Capture the cell that displays the provided text and extract its [X, Y] central coordinate. 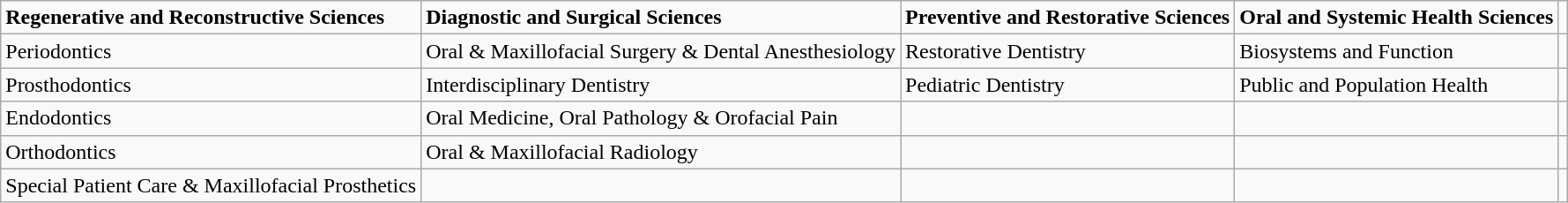
Preventive and Restorative Sciences [1068, 18]
Oral Medicine, Oral Pathology & Orofacial Pain [661, 118]
Regenerative and Reconstructive Sciences [212, 18]
Periodontics [212, 51]
Oral & Maxillofacial Surgery & Dental Anesthesiology [661, 51]
Oral and Systemic Health Sciences [1396, 18]
Biosystems and Function [1396, 51]
Pediatric Dentistry [1068, 85]
Endodontics [212, 118]
Prosthodontics [212, 85]
Interdisciplinary Dentistry [661, 85]
Oral & Maxillofacial Radiology [661, 152]
Public and Population Health [1396, 85]
Orthodontics [212, 152]
Restorative Dentistry [1068, 51]
Diagnostic and Surgical Sciences [661, 18]
Special Patient Care & Maxillofacial Prosthetics [212, 185]
